Return the (x, y) coordinate for the center point of the cell that contains the specified text.  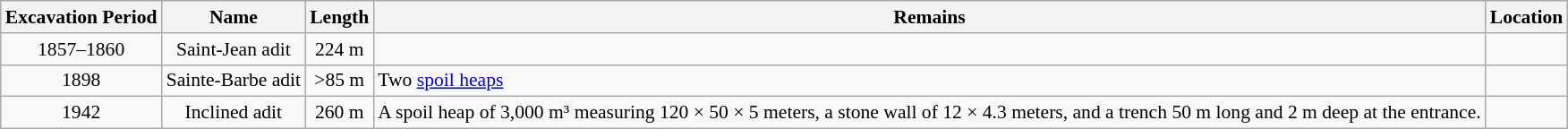
Location (1527, 17)
Excavation Period (81, 17)
1942 (81, 113)
A spoil heap of 3,000 m³ measuring 120 × 50 × 5 meters, a stone wall of 12 × 4.3 meters, and a trench 50 m long and 2 m deep at the entrance. (929, 113)
224 m (339, 49)
Inclined adit (234, 113)
260 m (339, 113)
Sainte-Barbe adit (234, 81)
>85 m (339, 81)
Saint-Jean adit (234, 49)
Two spoil heaps (929, 81)
Length (339, 17)
Name (234, 17)
1857–1860 (81, 49)
1898 (81, 81)
Remains (929, 17)
